Determine the (X, Y) coordinate at the center of the cell enclosing the given text.  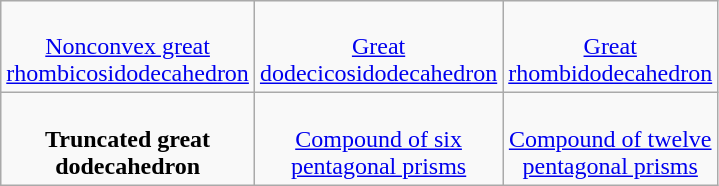
Compound of twelve pentagonal prisms (610, 139)
Compound of six pentagonal prisms (378, 139)
Great rhombidodecahedron (610, 47)
Truncated great dodecahedron (128, 139)
Nonconvex great rhombicosidodecahedron (128, 47)
Great dodecicosidodecahedron (378, 47)
